Return the (x, y) coordinate for the center point of the cell that contains the specified text.  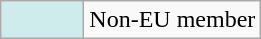
Non-EU member (172, 20)
